Provide the (x, y) coordinate of the cell's center where the given text is located.  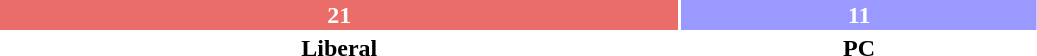
21 (339, 15)
11 (858, 15)
